Extract the (X, Y) coordinate from the center of the cell holding the provided text.  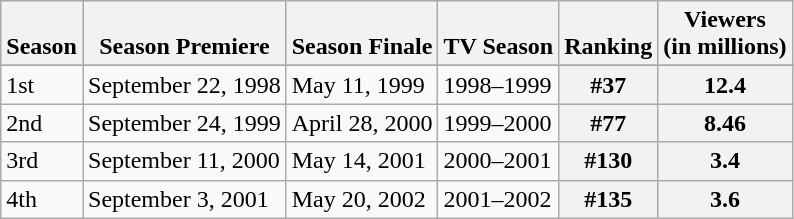
Season (42, 34)
3.6 (725, 199)
1st (42, 85)
#37 (608, 85)
#130 (608, 161)
September 3, 2001 (184, 199)
September 11, 2000 (184, 161)
Viewers(in millions) (725, 34)
4th (42, 199)
#135 (608, 199)
May 14, 2001 (362, 161)
Ranking (608, 34)
#77 (608, 123)
TV Season (498, 34)
2000–2001 (498, 161)
12.4 (725, 85)
Season Premiere (184, 34)
1998–1999 (498, 85)
September 22, 1998 (184, 85)
April 28, 2000 (362, 123)
Season Finale (362, 34)
2001–2002 (498, 199)
3rd (42, 161)
1999–2000 (498, 123)
8.46 (725, 123)
3.4 (725, 161)
May 20, 2002 (362, 199)
2nd (42, 123)
May 11, 1999 (362, 85)
September 24, 1999 (184, 123)
